Scan for the cell matching the given text and deliver its (x, y) coordinate at center. 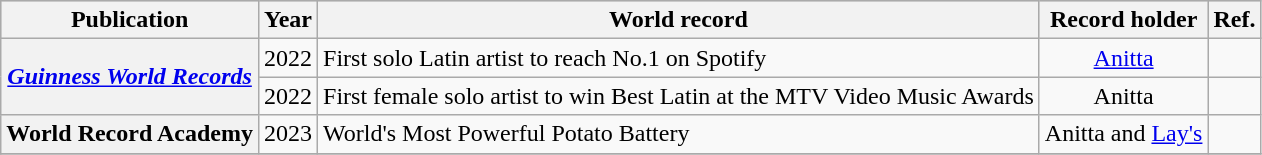
First solo Latin artist to reach No.1 on Spotify (679, 58)
World Record Academy (130, 134)
World record (679, 20)
Year (288, 20)
Ref. (1234, 20)
2023 (288, 134)
Guinness World Records (130, 77)
Anitta and Lay's (1124, 134)
World's Most Powerful Potato Battery (679, 134)
Publication (130, 20)
First female solo artist to win Best Latin at the MTV Video Music Awards (679, 96)
Record holder (1124, 20)
